Return (x, y) of the center of cell containing provided text 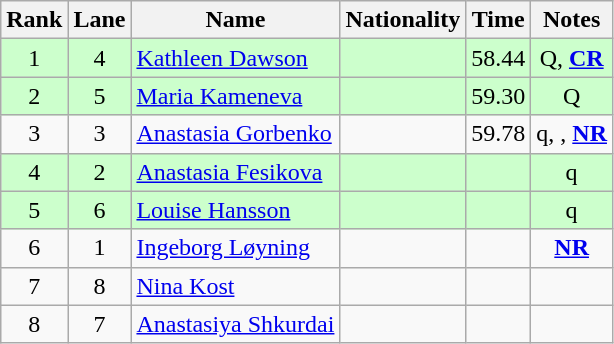
59.30 (498, 96)
Kathleen Dawson (236, 58)
Maria Kameneva (236, 96)
Time (498, 20)
Notes (572, 20)
Anastasia Gorbenko (236, 134)
Anastasia Fesikova (236, 172)
Name (236, 20)
59.78 (498, 134)
Ingeborg Løyning (236, 248)
Q, CR (572, 58)
Nina Kost (236, 286)
Louise Hansson (236, 210)
Anastasiya Shkurdai (236, 324)
q, , NR (572, 134)
Lane (100, 20)
NR (572, 248)
Rank (34, 20)
58.44 (498, 58)
Q (572, 96)
Nationality (403, 20)
